Detect which cell encompasses the target text, then output its (x, y) center coordinate. 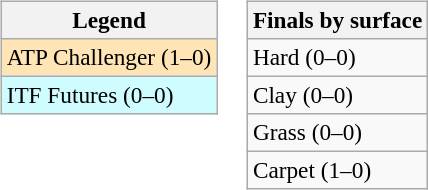
Grass (0–0) (337, 133)
ITF Futures (0–0) (108, 95)
Legend (108, 20)
Finals by surface (337, 20)
Hard (0–0) (337, 57)
Clay (0–0) (337, 95)
Carpet (1–0) (337, 171)
ATP Challenger (1–0) (108, 57)
